Extract the [x, y] coordinate from the center of the cell holding the provided text.  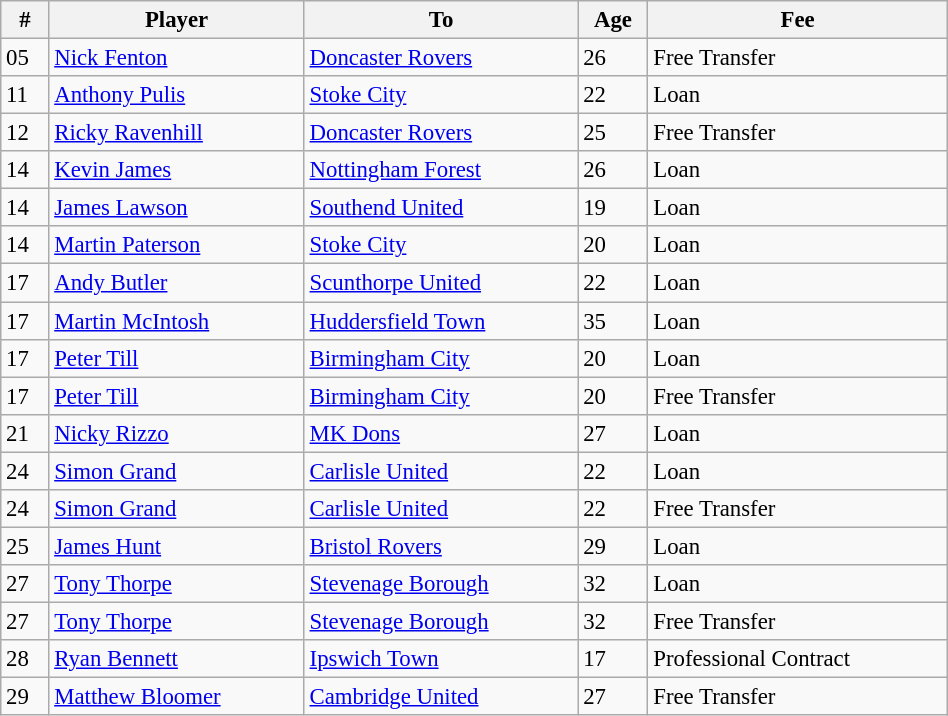
12 [25, 133]
Scunthorpe United [441, 283]
# [25, 20]
Nicky Rizzo [176, 433]
11 [25, 95]
Professional Contract [798, 659]
Nick Fenton [176, 58]
Martin Paterson [176, 245]
James Lawson [176, 208]
Huddersfield Town [441, 321]
35 [613, 321]
Nottingham Forest [441, 170]
28 [25, 659]
05 [25, 58]
21 [25, 433]
Ricky Ravenhill [176, 133]
Andy Butler [176, 283]
Kevin James [176, 170]
Age [613, 20]
Southend United [441, 208]
Anthony Pulis [176, 95]
Cambridge United [441, 697]
James Hunt [176, 546]
Ryan Bennett [176, 659]
Player [176, 20]
Ipswich Town [441, 659]
Martin McIntosh [176, 321]
Matthew Bloomer [176, 697]
MK Dons [441, 433]
Fee [798, 20]
To [441, 20]
Bristol Rovers [441, 546]
19 [613, 208]
